Extract the [x, y] coordinate from the center of the cell holding the provided text.  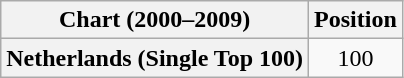
100 [356, 58]
Chart (2000–2009) [155, 20]
Netherlands (Single Top 100) [155, 58]
Position [356, 20]
